Extract the [X, Y] coordinate from the center of the cell holding the provided text.  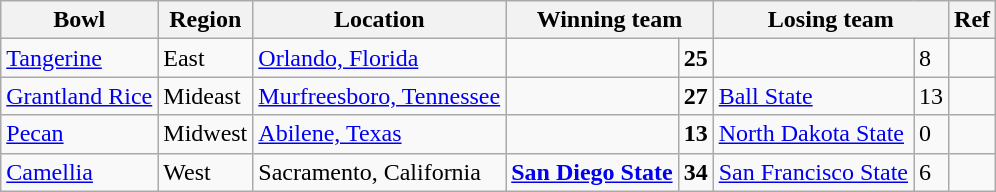
Losing team [830, 20]
East [206, 58]
6 [932, 172]
Bowl [80, 20]
25 [696, 58]
West [206, 172]
Camellia [80, 172]
Tangerine [80, 58]
34 [696, 172]
Winning team [610, 20]
San Diego State [592, 172]
Orlando, Florida [380, 58]
8 [932, 58]
Region [206, 20]
0 [932, 134]
North Dakota State [813, 134]
27 [696, 96]
Mideast [206, 96]
Location [380, 20]
Abilene, Texas [380, 134]
Murfreesboro, Tennessee [380, 96]
Ball State [813, 96]
Ref [972, 20]
Midwest [206, 134]
Pecan [80, 134]
San Francisco State [813, 172]
Sacramento, California [380, 172]
Grantland Rice [80, 96]
